From the cell containing the given text, extract its center point as (X, Y) coordinate. 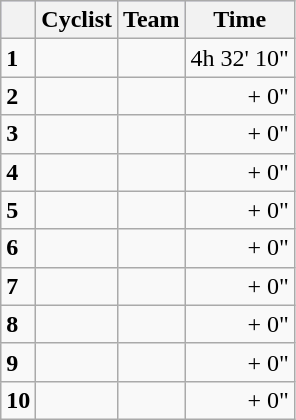
9 (18, 362)
8 (18, 324)
Time (240, 20)
1 (18, 58)
7 (18, 286)
4h 32' 10" (240, 58)
5 (18, 210)
10 (18, 400)
4 (18, 172)
Team (152, 20)
Cyclist (77, 20)
2 (18, 96)
6 (18, 248)
3 (18, 134)
